From the cell containing the given text, extract its center point as [x, y] coordinate. 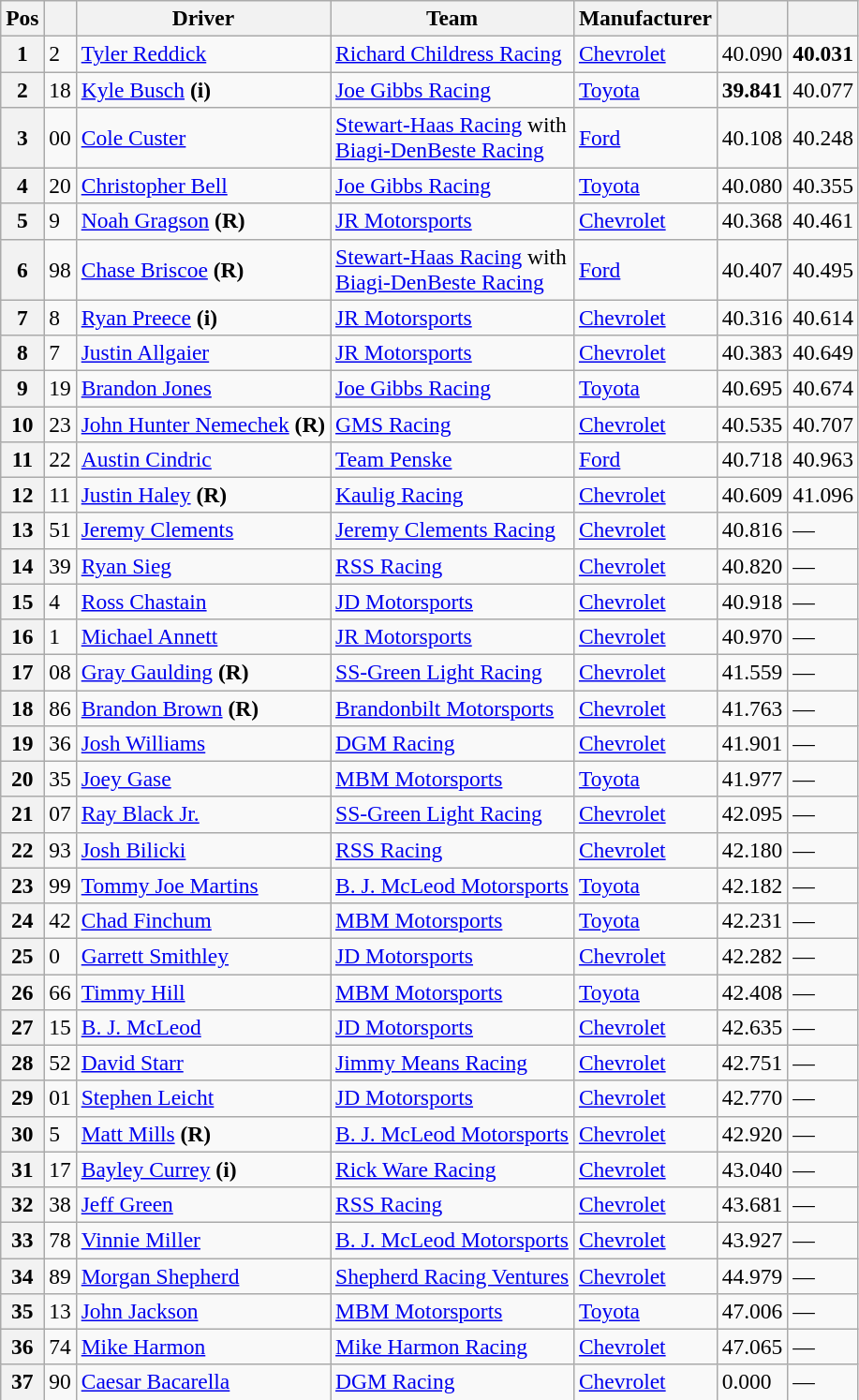
Mike Harmon Racing [452, 1347]
42.095 [752, 814]
B. J. McLeod [202, 1027]
40.108 [752, 137]
Garrett Smithley [202, 956]
David Starr [202, 1063]
40.970 [752, 636]
16 [22, 636]
98 [60, 270]
Justin Allgaier [202, 352]
Josh Bilicki [202, 850]
47.065 [752, 1347]
42.770 [752, 1098]
27 [22, 1027]
51 [60, 530]
42.408 [752, 991]
40.383 [752, 352]
37 [22, 1382]
0.000 [752, 1382]
43.040 [752, 1169]
Austin Cindric [202, 459]
Caesar Bacarella [202, 1382]
Bayley Currey (i) [202, 1169]
86 [60, 707]
Chase Briscoe (R) [202, 270]
40.535 [752, 424]
25 [22, 956]
41.901 [752, 743]
00 [60, 137]
Rick Ware Racing [452, 1169]
14 [22, 566]
10 [22, 424]
40.090 [752, 53]
40.077 [823, 89]
Manufacturer [644, 18]
Brandon Jones [202, 388]
31 [22, 1169]
John Jackson [202, 1311]
GMS Racing [452, 424]
42.182 [752, 886]
24 [22, 920]
26 [22, 991]
Noah Gragson (R) [202, 221]
40.355 [823, 186]
40.495 [823, 270]
Ross Chastain [202, 602]
42.635 [752, 1027]
3 [22, 137]
Jeremy Clements Racing [452, 530]
42.231 [752, 920]
43.681 [752, 1204]
40.080 [752, 186]
42.180 [752, 850]
Jeff Green [202, 1204]
Jeremy Clements [202, 530]
42.282 [752, 956]
66 [60, 991]
40.614 [823, 318]
Tyler Reddick [202, 53]
Ryan Preece (i) [202, 318]
40.649 [823, 352]
40.674 [823, 388]
Gray Gaulding (R) [202, 672]
32 [22, 1204]
Cole Custer [202, 137]
40.407 [752, 270]
52 [60, 1063]
39.841 [752, 89]
Timmy Hill [202, 991]
Team [452, 18]
Ray Black Jr. [202, 814]
78 [60, 1240]
89 [60, 1275]
6 [22, 270]
43.927 [752, 1240]
47.006 [752, 1311]
40.816 [752, 530]
40.820 [752, 566]
Joey Gase [202, 779]
41.977 [752, 779]
40.461 [823, 221]
38 [60, 1204]
Kaulig Racing [452, 495]
74 [60, 1347]
40.368 [752, 221]
40.707 [823, 424]
Vinnie Miller [202, 1240]
Brandonbilt Motorsports [452, 707]
Stephen Leicht [202, 1098]
Kyle Busch (i) [202, 89]
Pos [22, 18]
Michael Annett [202, 636]
40.695 [752, 388]
40.918 [752, 602]
42 [60, 920]
Team Penske [452, 459]
41.559 [752, 672]
Driver [202, 18]
Ryan Sieg [202, 566]
21 [22, 814]
0 [60, 956]
40.963 [823, 459]
40.248 [823, 137]
40.718 [752, 459]
33 [22, 1240]
Tommy Joe Martins [202, 886]
34 [22, 1275]
Matt Mills (R) [202, 1134]
99 [60, 886]
39 [60, 566]
Brandon Brown (R) [202, 707]
41.763 [752, 707]
01 [60, 1098]
08 [60, 672]
Justin Haley (R) [202, 495]
Christopher Bell [202, 186]
93 [60, 850]
Shepherd Racing Ventures [452, 1275]
Josh Williams [202, 743]
Chad Finchum [202, 920]
07 [60, 814]
40.031 [823, 53]
41.096 [823, 495]
29 [22, 1098]
Mike Harmon [202, 1347]
Jimmy Means Racing [452, 1063]
90 [60, 1382]
Richard Childress Racing [452, 53]
30 [22, 1134]
40.316 [752, 318]
42.920 [752, 1134]
40.609 [752, 495]
Morgan Shepherd [202, 1275]
12 [22, 495]
28 [22, 1063]
44.979 [752, 1275]
42.751 [752, 1063]
John Hunter Nemechek (R) [202, 424]
